Output the (x, y) coordinate of the center of the cell containing the given text.  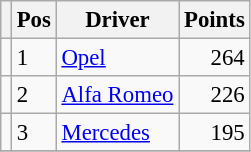
195 (214, 133)
Pos (34, 20)
Alfa Romeo (118, 95)
Points (214, 20)
2 (34, 95)
Mercedes (118, 133)
3 (34, 133)
264 (214, 58)
1 (34, 58)
Driver (118, 20)
226 (214, 95)
Opel (118, 58)
